Find where the given text appears and provide that cell's center as [x, y] coordinate. 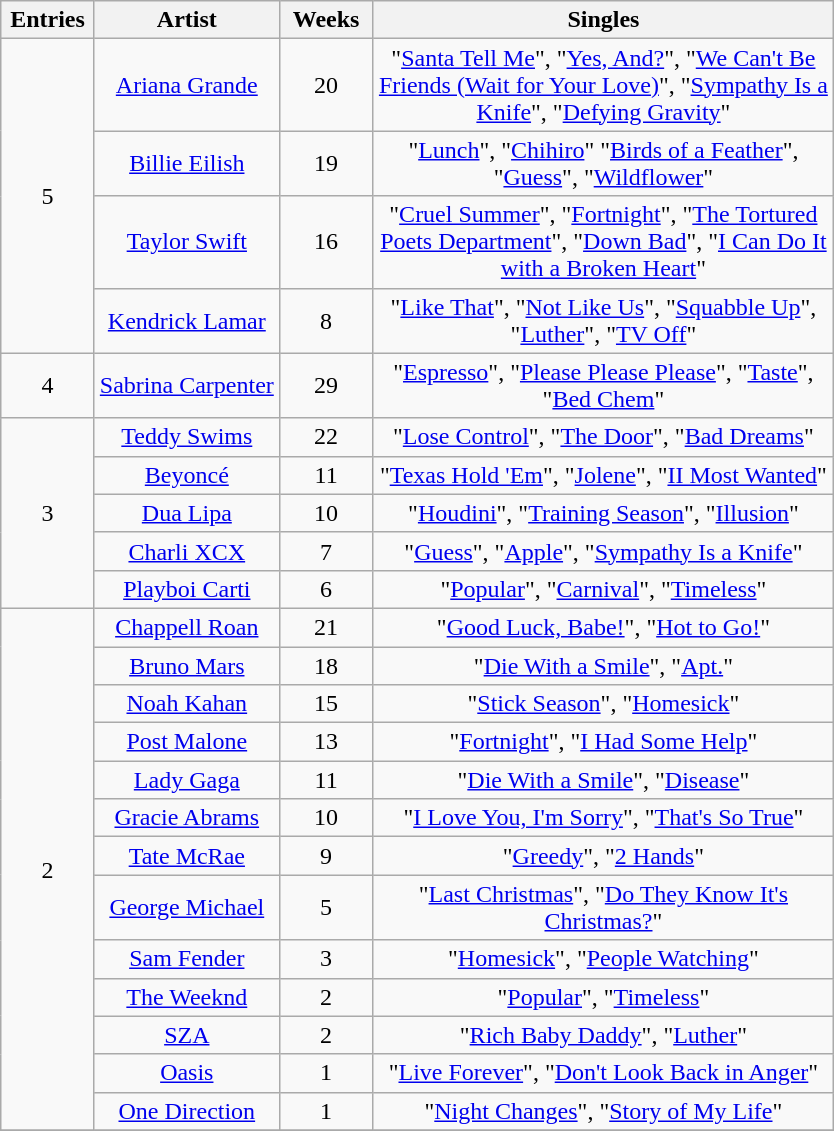
"Lose Control", "The Door", "Bad Dreams" [604, 437]
"Santa Tell Me", "Yes, And?", "We Can't Be Friends (Wait for Your Love)", "Sympathy Is a Knife", "Defying Gravity" [604, 85]
20 [326, 85]
29 [326, 386]
22 [326, 437]
Gracie Abrams [186, 818]
Lady Gaga [186, 780]
7 [326, 551]
Oasis [186, 1073]
"Greedy", "2 Hands" [604, 856]
18 [326, 665]
"Night Changes", "Story of My Life" [604, 1111]
The Weeknd [186, 997]
Taylor Swift [186, 242]
Entries [48, 20]
Chappell Roan [186, 627]
"Stick Season", "Homesick" [604, 704]
Noah Kahan [186, 704]
"Last Christmas", "Do They Know It's Christmas?" [604, 908]
"Lunch", "Chihiro" "Birds of a Feather", "Guess", "Wildflower" [604, 164]
Artist [186, 20]
"Cruel Summer", "Fortnight", "The Tortured Poets Department", "Down Bad", "I Can Do It with a Broken Heart" [604, 242]
Playboi Carti [186, 589]
15 [326, 704]
"Live Forever", "Don't Look Back in Anger" [604, 1073]
6 [326, 589]
Ariana Grande [186, 85]
"Homesick", "People Watching" [604, 959]
"Espresso", "Please Please Please", "Taste", "Bed Chem" [604, 386]
8 [326, 320]
16 [326, 242]
"Rich Baby Daddy", "Luther" [604, 1035]
"Good Luck, Babe!", "Hot to Go!" [604, 627]
"Popular", "Carnival", "Timeless" [604, 589]
"I Love You, I'm Sorry", "That's So True" [604, 818]
Charli XCX [186, 551]
Beyoncé [186, 475]
Kendrick Lamar [186, 320]
Teddy Swims [186, 437]
9 [326, 856]
"Texas Hold 'Em", "Jolene", "II Most Wanted" [604, 475]
Billie Eilish [186, 164]
Sabrina Carpenter [186, 386]
Post Malone [186, 742]
"Fortnight", "I Had Some Help" [604, 742]
SZA [186, 1035]
Tate McRae [186, 856]
"Popular", "Timeless" [604, 997]
Dua Lipa [186, 513]
Weeks [326, 20]
George Michael [186, 908]
13 [326, 742]
21 [326, 627]
19 [326, 164]
"Houdini", "Training Season", "Illusion" [604, 513]
"Like That", "Not Like Us", "Squabble Up", "Luther", "TV Off" [604, 320]
Sam Fender [186, 959]
Singles [604, 20]
"Die With a Smile", "Disease" [604, 780]
"Die With a Smile", "Apt." [604, 665]
"Guess", "Apple", "Sympathy Is a Knife" [604, 551]
One Direction [186, 1111]
4 [48, 386]
Bruno Mars [186, 665]
